Detect which cell encompasses the target text, then output its (x, y) center coordinate. 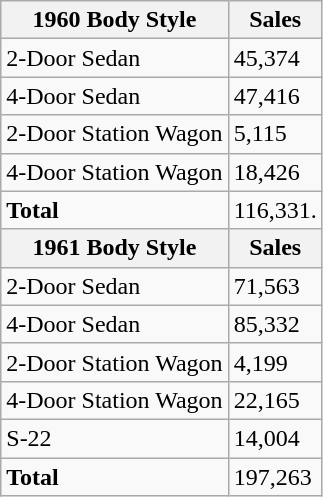
197,263 (275, 477)
47,416 (275, 96)
45,374 (275, 58)
1960 Body Style (114, 20)
14,004 (275, 438)
18,426 (275, 172)
22,165 (275, 400)
4,199 (275, 362)
5,115 (275, 134)
116,331. (275, 210)
S-22 (114, 438)
71,563 (275, 286)
85,332 (275, 324)
1961 Body Style (114, 248)
